Locate the cell with the specified text and output its [x, y] center coordinate. 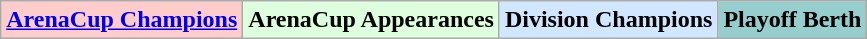
ArenaCup Appearances [372, 20]
Playoff Berth [792, 20]
Division Champions [608, 20]
ArenaCup Champions [122, 20]
